Determine the [x, y] coordinate at the center of the cell enclosing the given text.  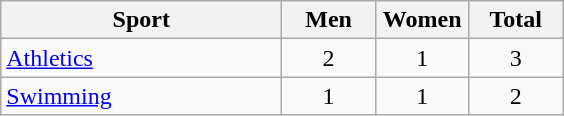
3 [516, 58]
Women [422, 20]
Athletics [142, 58]
Swimming [142, 96]
Total [516, 20]
Men [329, 20]
Sport [142, 20]
